Pinpoint the cell where the given text exists, returning its (X, Y) midpoint coordinate. 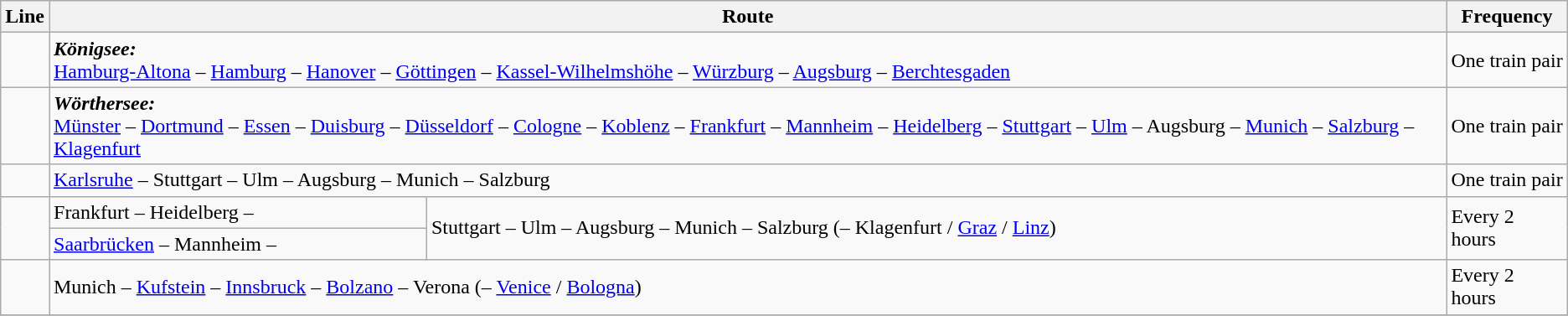
Stuttgart – Ulm – Augsburg – Munich – Salzburg (– Klagenfurt / Graz / Linz) (936, 228)
Frankfurt – Heidelberg – (238, 212)
Route (747, 17)
Karlsruhe – Stuttgart – Ulm – Augsburg – Munich – Salzburg (747, 180)
Saarbrücken – Mannheim – (238, 244)
Line (25, 17)
Königsee:Hamburg-Altona – Hamburg – Hanover – Göttingen – Kassel-Wilhelmshöhe – Würzburg – Augsburg – Berchtesgaden (747, 60)
Munich – Kufstein – Innsbruck – Bolzano – Verona (– Venice / Bologna) (747, 287)
Frequency (1507, 17)
